Search for the cell housing the specified text and yield its [x, y] center coordinate. 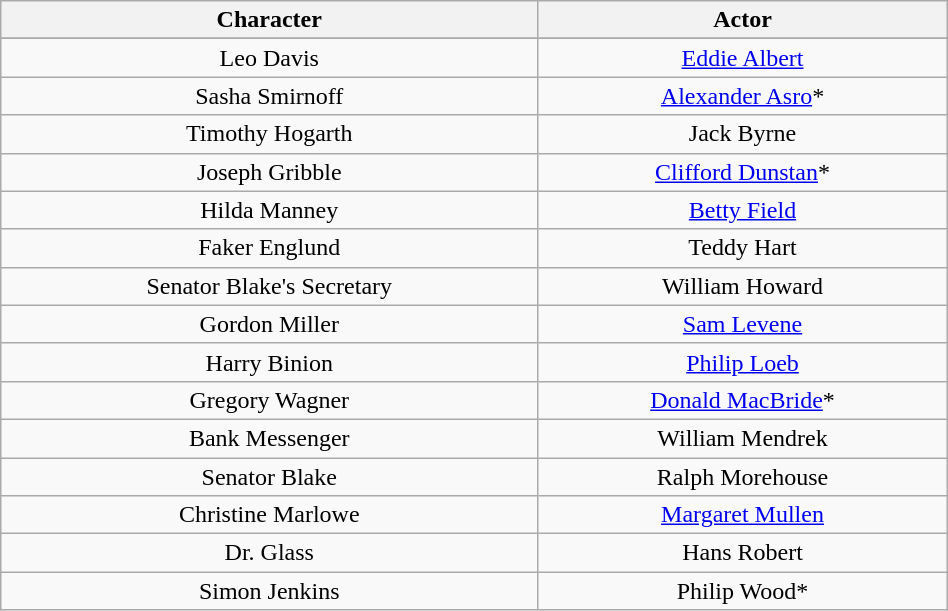
Joseph Gribble [270, 172]
Margaret Mullen [742, 515]
Philip Loeb [742, 362]
Ralph Morehouse [742, 477]
Sam Levene [742, 324]
Faker Englund [270, 248]
Teddy Hart [742, 248]
Hans Robert [742, 553]
William Howard [742, 286]
Clifford Dunstan* [742, 172]
William Mendrek [742, 438]
Jack Byrne [742, 134]
Leo Davis [270, 58]
Gordon Miller [270, 324]
Actor [742, 20]
Dr. Glass [270, 553]
Hilda Manney [270, 210]
Timothy Hogarth [270, 134]
Senator Blake's Secretary [270, 286]
Gregory Wagner [270, 400]
Bank Messenger [270, 438]
Donald MacBride* [742, 400]
Harry Binion [270, 362]
Christine Marlowe [270, 515]
Simon Jenkins [270, 591]
Betty Field [742, 210]
Sasha Smirnoff [270, 96]
Philip Wood* [742, 591]
Character [270, 20]
Eddie Albert [742, 58]
Senator Blake [270, 477]
Alexander Asro* [742, 96]
